For the text-containing cell, return its midpoint in (X, Y) coordinate format. 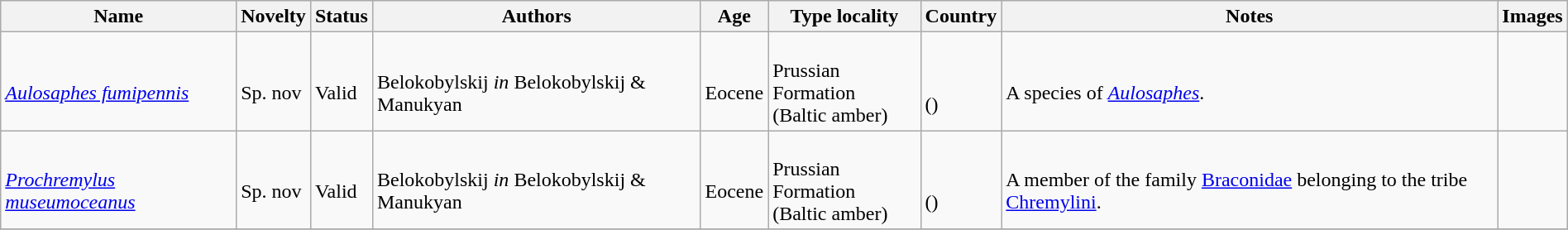
Status (341, 17)
Prochremylus museumoceanus (119, 180)
Images (1532, 17)
A member of the family Braconidae belonging to the tribe Chremylini. (1250, 180)
A species of Aulosaphes. (1250, 81)
Authors (536, 17)
Country (961, 17)
Notes (1250, 17)
Novelty (274, 17)
Aulosaphes fumipennis (119, 81)
Age (734, 17)
Type locality (844, 17)
Name (119, 17)
